Find where the given text appears and provide that cell's center as [x, y] coordinate. 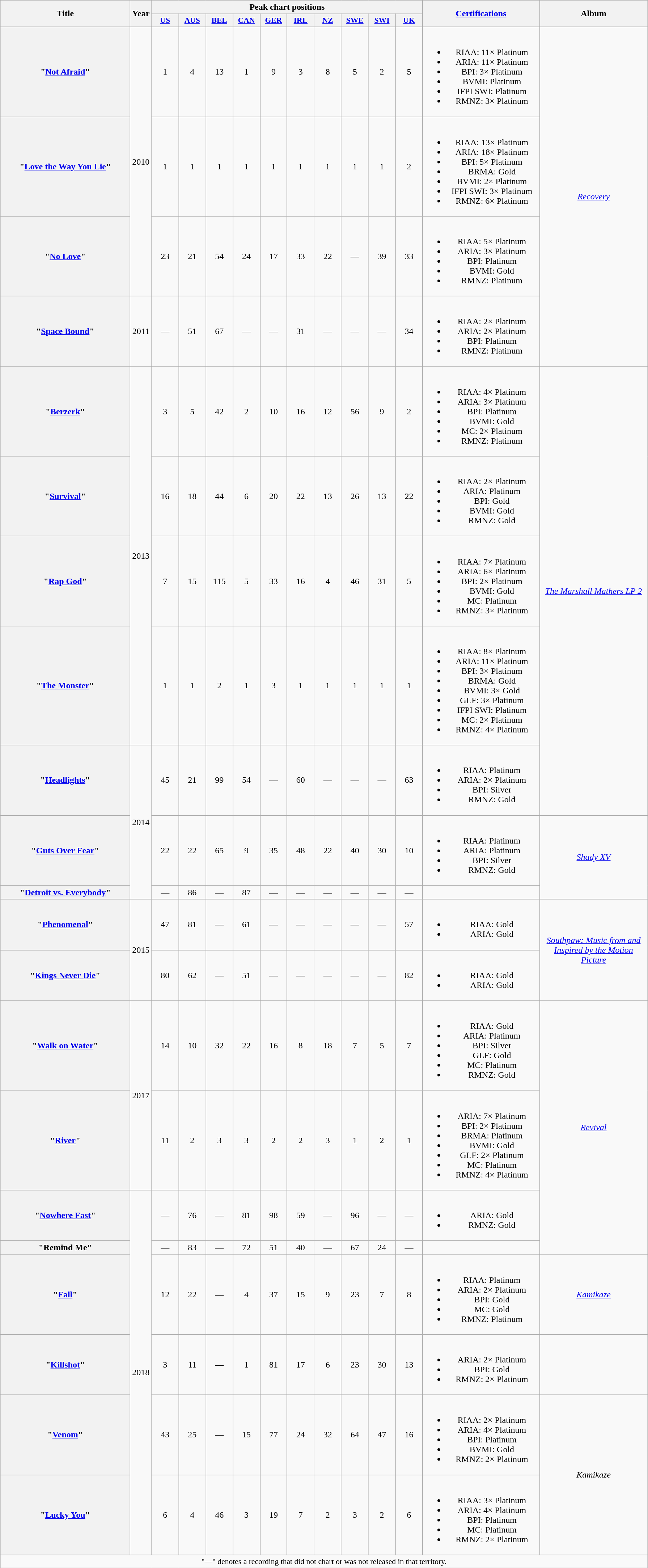
57 [409, 925]
86 [192, 892]
2011 [141, 331]
ARIA: 7× PlatinumBPI: 2× PlatinumBRMA: PlatinumBVMI: GoldGLF: 2× PlatinumMC: PlatinumRMNZ: 4× Platinum [481, 1140]
Year [141, 14]
83 [192, 1247]
42 [219, 411]
61 [247, 925]
60 [300, 780]
RIAA: 4× PlatinumARIA: 3× PlatinumBPI: PlatinumBVMI: GoldMC: 2× PlatinumRMNZ: Platinum [481, 411]
RIAA: 13× PlatinumARIA: 18× PlatinumBPI: 5× PlatinumBRMA: GoldBVMI: 2× PlatinumIFPI SWI: 3× PlatinumRMNZ: 6× Platinum [481, 166]
"Venom" [65, 1435]
2017 [141, 1095]
Peak chart positions [287, 7]
"Not Afraid" [65, 72]
SWE [355, 21]
Title [65, 14]
"Lucky You" [65, 1515]
"Phenomenal" [65, 925]
UK [409, 21]
US [165, 21]
IRL [300, 21]
2018 [141, 1372]
77 [274, 1435]
59 [300, 1215]
"Rap God" [65, 581]
80 [165, 975]
99 [219, 780]
63 [409, 780]
72 [247, 1247]
45 [165, 780]
19 [274, 1515]
37 [274, 1294]
RIAA: GoldARIA: PlatinumBPI: SilverGLF: GoldMC: PlatinumRMNZ: Gold [481, 1045]
"Headlights" [65, 780]
"Walk on Water" [65, 1045]
Album [593, 14]
RIAA: PlatinumARIA: PlatinumBPI: SilverRMNZ: Gold [481, 850]
"Remind Me" [65, 1247]
"—" denotes a recording that did not chart or was not released in that territory. [324, 1561]
44 [219, 496]
76 [192, 1215]
BEL [219, 21]
ARIA: GoldRMNZ: Gold [481, 1215]
48 [300, 850]
"Love the Way You Lie" [65, 166]
62 [192, 975]
RIAA: 5× PlatinumARIA: 3× PlatinumBPI: PlatinumBVMI: GoldRMNZ: Platinum [481, 256]
"Guts Over Fear" [65, 850]
The Marshall Mathers LP 2 [593, 591]
Recovery [593, 196]
Southpaw: Music from and Inspired by the Motion Picture [593, 950]
AUS [192, 21]
43 [165, 1435]
RIAA: PlatinumARIA: 2× PlatinumBPI: GoldMC: GoldRMNZ: Platinum [481, 1294]
25 [192, 1435]
CAN [247, 21]
Certifications [481, 14]
65 [219, 850]
35 [274, 850]
RIAA: 3× PlatinumARIA: 4× PlatinumBPI: PlatinumMC: PlatinumRMNZ: 2× Platinum [481, 1515]
87 [247, 892]
"Nowhere Fast" [65, 1215]
2013 [141, 556]
RIAA: 2× PlatinumARIA: PlatinumBPI: GoldBVMI: GoldRMNZ: Gold [481, 496]
RIAA: 2× PlatinumARIA: 2× PlatinumBPI: PlatinumRMNZ: Platinum [481, 331]
"River" [65, 1140]
34 [409, 331]
RIAA: 2× PlatinumARIA: 4× PlatinumBPI: PlatinumBVMI: GoldRMNZ: 2× Platinum [481, 1435]
2015 [141, 950]
Revival [593, 1128]
20 [274, 496]
"No Love" [65, 256]
14 [165, 1045]
56 [355, 411]
"The Monster" [65, 685]
64 [355, 1435]
RIAA: 7× PlatinumARIA: 6× PlatinumBPI: 2× PlatinumBVMI: GoldMC: PlatinumRMNZ: 3× Platinum [481, 581]
ARIA: 2× PlatinumBPI: GoldRMNZ: 2× Platinum [481, 1365]
"Killshot" [65, 1365]
RIAA: 8× PlatinumARIA: 11× PlatinumBPI: 3× PlatinumBRMA: GoldBVMI: 3× GoldGLF: 3× PlatinumIFPI SWI: PlatinumMC: 2× PlatinumRMNZ: 4× Platinum [481, 685]
26 [355, 496]
"Survival" [65, 496]
39 [382, 256]
115 [219, 581]
NZ [328, 21]
82 [409, 975]
98 [274, 1215]
2010 [141, 161]
"Berzerk" [65, 411]
"Space Bound" [65, 331]
GER [274, 21]
Shady XV [593, 857]
SWI [382, 21]
2014 [141, 822]
RIAA: PlatinumARIA: 2× PlatinumBPI: SilverRMNZ: Gold [481, 780]
96 [355, 1215]
RIAA: 11× PlatinumARIA: 11× PlatinumBPI: 3× PlatinumBVMI: PlatinumIFPI SWI: PlatinumRMNZ: 3× Platinum [481, 72]
"Fall" [65, 1294]
"Detroit vs. Everybody" [65, 892]
"Kings Never Die" [65, 975]
